From the cell containing the given text, extract its center point as (X, Y) coordinate. 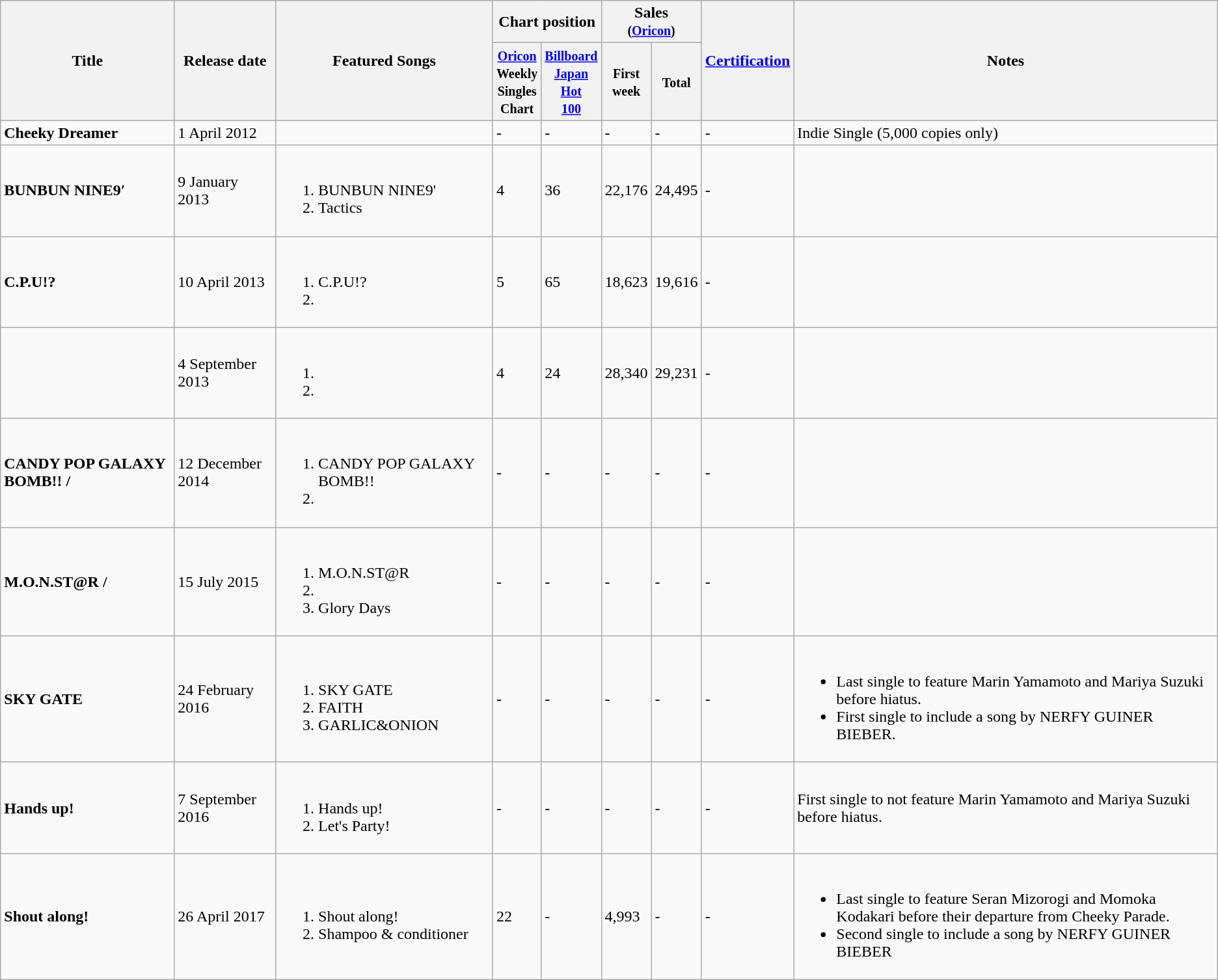
4 September 2013 (225, 373)
M.O.N.ST@R / (87, 582)
4,993 (626, 916)
BillboardJapanHot100 (571, 82)
Hands up! (87, 808)
1 April 2012 (225, 133)
19,616 (677, 282)
OriconWeeklySinglesChart (517, 82)
Hands up!Let's Party! (385, 808)
Sales(Oricon) (651, 22)
Firstweek (626, 82)
Cheeky Dreamer (87, 133)
Total (677, 82)
7 September 2016 (225, 808)
CANDY POP GALAXY BOMB!! / (87, 472)
Chart position (547, 22)
15 July 2015 (225, 582)
24 February 2016 (225, 699)
26 April 2017 (225, 916)
22,176 (626, 191)
Notes (1006, 61)
Indie Single (5,000 copies only) (1006, 133)
First single to not feature Marin Yamamoto and Mariya Suzuki before hiatus. (1006, 808)
BUNBUN NINE9′ (87, 191)
Shout along!Shampoo & conditioner (385, 916)
Shout along! (87, 916)
10 April 2013 (225, 282)
Last single to feature Marin Yamamoto and Mariya Suzuki before hiatus.First single to include a song by NERFY GUINER BIEBER. (1006, 699)
BUNBUN NINE9'Tactics (385, 191)
SKY GATEFAITHGARLIC&ONION (385, 699)
CANDY POP GALAXY BOMB!! (385, 472)
Title (87, 61)
Featured Songs (385, 61)
SKY GATE (87, 699)
36 (571, 191)
12 December 2014 (225, 472)
22 (517, 916)
Certification (748, 61)
24,495 (677, 191)
65 (571, 282)
18,623 (626, 282)
29,231 (677, 373)
28,340 (626, 373)
24 (571, 373)
5 (517, 282)
M.O.N.ST@RGlory Days (385, 582)
9 January 2013 (225, 191)
Release date (225, 61)
